Detect which cell encompasses the target text, then output its (X, Y) center coordinate. 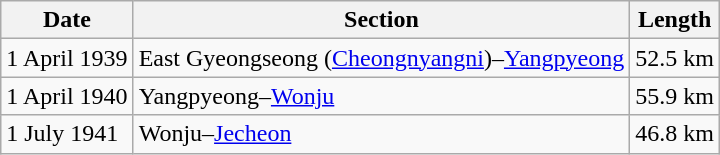
Length (675, 20)
1 April 1939 (67, 58)
1 April 1940 (67, 96)
Section (382, 20)
1 July 1941 (67, 134)
Date (67, 20)
46.8 km (675, 134)
Yangpyeong–Wonju (382, 96)
Wonju–Jecheon (382, 134)
55.9 km (675, 96)
East Gyeongseong (Cheongnyangni)–Yangpyeong (382, 58)
52.5 km (675, 58)
